For the text-containing cell, return its midpoint in [X, Y] coordinate format. 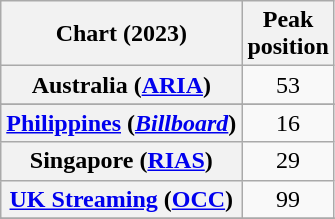
53 [288, 85]
Philippines (Billboard) [122, 123]
Chart (2023) [122, 34]
UK Streaming (OCC) [122, 199]
Peakposition [288, 34]
Singapore (RIAS) [122, 161]
Australia (ARIA) [122, 85]
99 [288, 199]
29 [288, 161]
16 [288, 123]
